From the cell containing the given text, extract its center point as [x, y] coordinate. 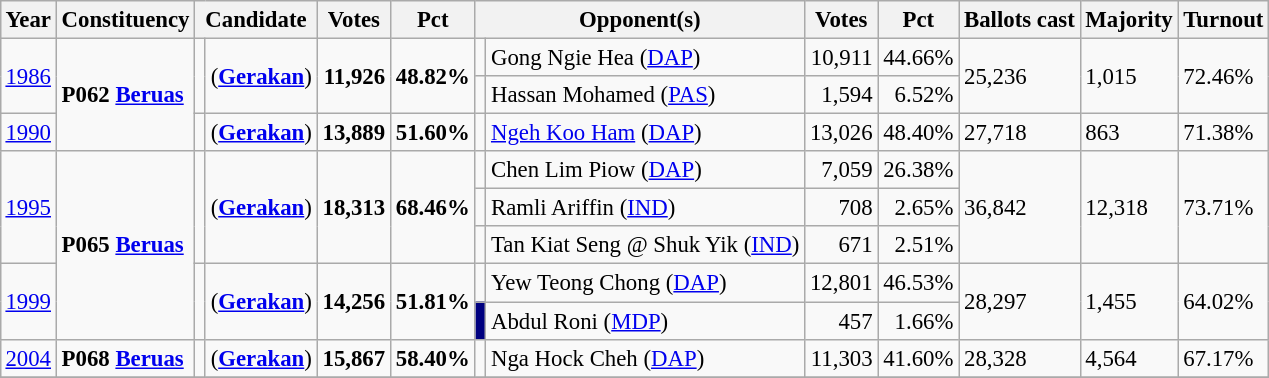
Constituency [125, 20]
Abdul Roni (MDP) [646, 321]
671 [842, 245]
2.65% [918, 208]
12,801 [842, 283]
708 [842, 208]
Opponent(s) [640, 20]
51.81% [432, 302]
73.71% [1224, 208]
13,026 [842, 133]
1986 [28, 76]
46.53% [918, 283]
P062 Beruas [125, 94]
14,256 [354, 302]
11,926 [354, 76]
Majority [1129, 20]
11,303 [842, 358]
68.46% [432, 208]
1,015 [1129, 76]
71.38% [1224, 133]
36,842 [1020, 208]
72.46% [1224, 76]
Year [28, 20]
4,564 [1129, 358]
Yew Teong Chong (DAP) [646, 283]
41.60% [918, 358]
1.66% [918, 321]
1,455 [1129, 302]
25,236 [1020, 76]
12,318 [1129, 208]
28,328 [1020, 358]
2.51% [918, 245]
1990 [28, 133]
64.02% [1224, 302]
28,297 [1020, 302]
P068 Beruas [125, 358]
457 [842, 321]
Candidate [256, 20]
P065 Beruas [125, 245]
13,889 [354, 133]
18,313 [354, 208]
Chen Lim Piow (DAP) [646, 170]
Ngeh Koo Ham (DAP) [646, 133]
51.60% [432, 133]
6.52% [918, 95]
863 [1129, 133]
67.17% [1224, 358]
Gong Ngie Hea (DAP) [646, 57]
44.66% [918, 57]
1995 [28, 208]
Ballots cast [1020, 20]
1,594 [842, 95]
Tan Kiat Seng @ Shuk Yik (IND) [646, 245]
Ramli Ariffin (IND) [646, 208]
48.82% [432, 76]
10,911 [842, 57]
7,059 [842, 170]
2004 [28, 358]
Turnout [1224, 20]
15,867 [354, 358]
48.40% [918, 133]
27,718 [1020, 133]
26.38% [918, 170]
58.40% [432, 358]
1999 [28, 302]
Nga Hock Cheh (DAP) [646, 358]
Hassan Mohamed (PAS) [646, 95]
